Output the [x, y] coordinate of the center of the cell containing the given text.  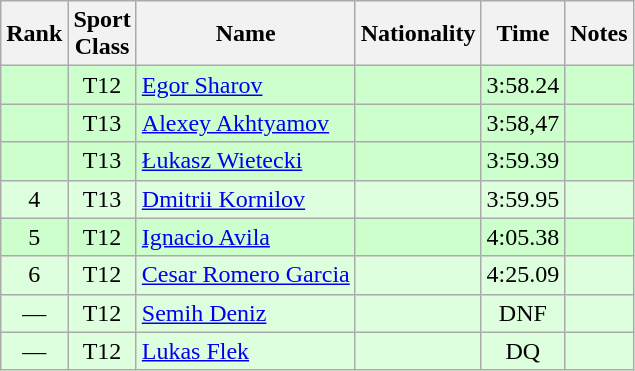
3:58.24 [523, 85]
3:58,47 [523, 123]
Cesar Romero Garcia [246, 275]
Lukas Flek [246, 351]
Time [523, 34]
Alexey Akhtyamov [246, 123]
6 [34, 275]
Notes [599, 34]
Rank [34, 34]
Dmitrii Kornilov [246, 199]
DNF [523, 313]
4:25.09 [523, 275]
Semih Deniz [246, 313]
Egor Sharov [246, 85]
Łukasz Wietecki [246, 161]
3:59.39 [523, 161]
4 [34, 199]
3:59.95 [523, 199]
Name [246, 34]
5 [34, 237]
SportClass [102, 34]
Ignacio Avila [246, 237]
DQ [523, 351]
Nationality [418, 34]
4:05.38 [523, 237]
